Provide the (x, y) coordinate of the cell's center where the given text is located.  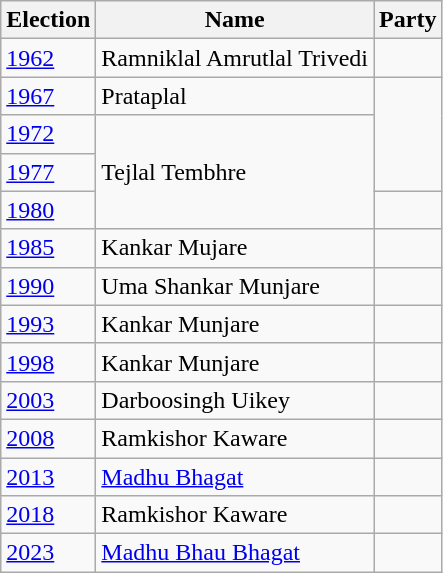
1980 (48, 210)
1998 (48, 362)
Ramniklal Amrutlal Trivedi (235, 58)
Name (235, 20)
2013 (48, 477)
2008 (48, 438)
Prataplal (235, 96)
Party (408, 20)
Election (48, 20)
1972 (48, 134)
1993 (48, 324)
Madhu Bhagat (235, 477)
2018 (48, 515)
1985 (48, 248)
1977 (48, 172)
1962 (48, 58)
Madhu Bhau Bhagat (235, 553)
1967 (48, 96)
1990 (48, 286)
Tejlal Tembhre (235, 172)
2003 (48, 400)
Darboosingh Uikey (235, 400)
2023 (48, 553)
Uma Shankar Munjare (235, 286)
Kankar Mujare (235, 248)
